Pinpoint the cell where the given text exists, returning its (x, y) midpoint coordinate. 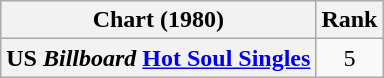
US Billboard Hot Soul Singles (158, 58)
Rank (350, 20)
5 (350, 58)
Chart (1980) (158, 20)
